Find where the given text appears and provide that cell's center as [X, Y] coordinate. 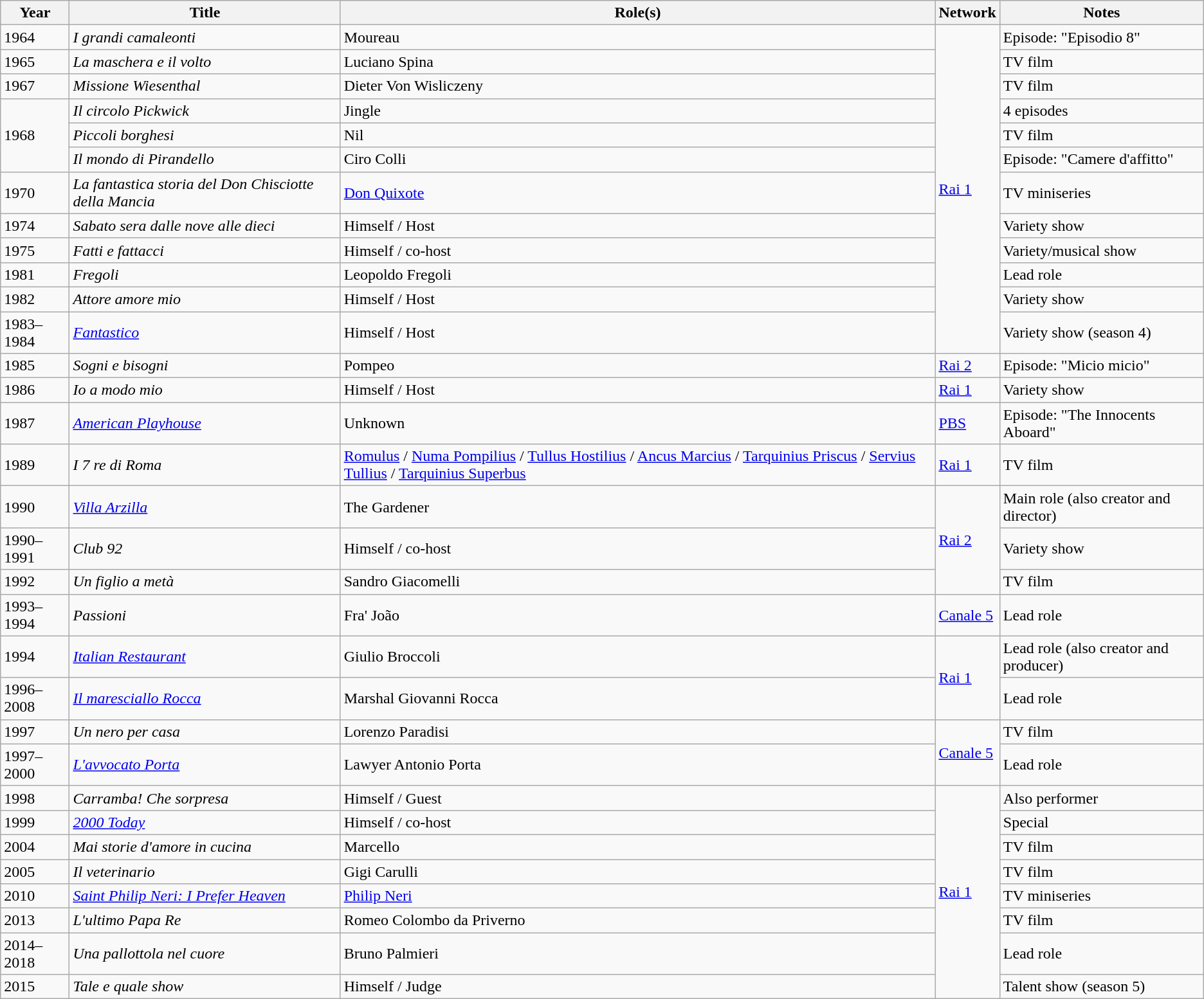
The Gardener [638, 507]
Sabato sera dalle nove alle dieci [205, 226]
Don Quixote [638, 193]
Variety show (season 4) [1101, 332]
1974 [35, 226]
1987 [35, 423]
1990 [35, 507]
American Playhouse [205, 423]
Il circolo Pickwick [205, 111]
Marshal Giovanni Rocca [638, 698]
1967 [35, 86]
Saint Philip Neri: I Prefer Heaven [205, 896]
Unknown [638, 423]
Luciano Spina [638, 62]
Nil [638, 135]
Un figlio a metà [205, 582]
1994 [35, 657]
1997–2000 [35, 765]
Lorenzo Paradisi [638, 732]
Episode: "The Innocents Aboard" [1101, 423]
2000 Today [205, 822]
L'avvocato Porta [205, 765]
1996–2008 [35, 698]
Io a modo mio [205, 390]
1975 [35, 250]
Club 92 [205, 549]
Romulus / Numa Pompilius / Tullus Hostilius / Ancus Marcius / Tarquinius Priscus / Servius Tullius / Tarquinius Superbus [638, 465]
2004 [35, 847]
2015 [35, 987]
Episode: "Episodio 8" [1101, 37]
Jingle [638, 111]
Romeo Colombo da Priverno [638, 921]
Il maresciallo Rocca [205, 698]
Lawyer Antonio Porta [638, 765]
Episode: "Micio micio" [1101, 366]
Passioni [205, 615]
1965 [35, 62]
Lead role (also creator and producer) [1101, 657]
L'ultimo Papa Re [205, 921]
Fatti e fattacci [205, 250]
Il veterinario [205, 871]
Moureau [638, 37]
Ciro Colli [638, 159]
La fantastica storia del Don Chisciotte della Mancia [205, 193]
Leopoldo Fregoli [638, 274]
1982 [35, 299]
Fra' João [638, 615]
I 7 re di Roma [205, 465]
1970 [35, 193]
Il mondo di Pirandello [205, 159]
2005 [35, 871]
Sandro Giacomelli [638, 582]
Fregoli [205, 274]
Himself / Judge [638, 987]
Dieter Von Wisliczeny [638, 86]
1992 [35, 582]
Himself / Guest [638, 798]
1998 [35, 798]
Villa Arzilla [205, 507]
Missione Wiesenthal [205, 86]
Year [35, 13]
Bruno Palmieri [638, 954]
Marcello [638, 847]
Special [1101, 822]
Main role (also creator and director) [1101, 507]
Also performer [1101, 798]
1989 [35, 465]
1986 [35, 390]
Talent show (season 5) [1101, 987]
1968 [35, 135]
Piccoli borghesi [205, 135]
Role(s) [638, 13]
2010 [35, 896]
Notes [1101, 13]
Una pallottola nel cuore [205, 954]
Network [967, 13]
Giulio Broccoli [638, 657]
Attore amore mio [205, 299]
Episode: "Camere d'affitto" [1101, 159]
Mai storie d'amore in cucina [205, 847]
4 episodes [1101, 111]
Gigi Carulli [638, 871]
Tale e quale show [205, 987]
2013 [35, 921]
La maschera e il volto [205, 62]
Carramba! Che sorpresa [205, 798]
1990–1991 [35, 549]
1981 [35, 274]
1985 [35, 366]
1997 [35, 732]
Fantastico [205, 332]
1999 [35, 822]
2014–2018 [35, 954]
Italian Restaurant [205, 657]
Variety/musical show [1101, 250]
Un nero per casa [205, 732]
1983–1984 [35, 332]
1993–1994 [35, 615]
I grandi camaleonti [205, 37]
1964 [35, 37]
Title [205, 13]
Pompeo [638, 366]
Sogni e bisogni [205, 366]
Philip Neri [638, 896]
PBS [967, 423]
